Pinpoint the cell where the given text exists, returning its [X, Y] midpoint coordinate. 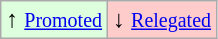
↓ Relegated [162, 20]
↑ Promoted [54, 20]
